For the text-containing cell, return its midpoint in [x, y] coordinate format. 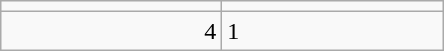
1 [332, 31]
4 [112, 31]
